Detect which cell encompasses the target text, then output its [X, Y] center coordinate. 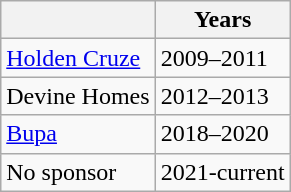
Holden Cruze [78, 58]
2021-current [222, 172]
Bupa [78, 134]
2009–2011 [222, 58]
2012–2013 [222, 96]
Devine Homes [78, 96]
2018–2020 [222, 134]
No sponsor [78, 172]
Years [222, 20]
